Scan for the cell matching the given text and deliver its (X, Y) coordinate at center. 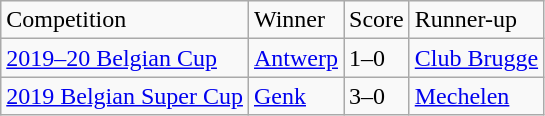
3–0 (377, 96)
Winner (296, 20)
Score (377, 20)
Competition (125, 20)
2019–20 Belgian Cup (125, 58)
Runner-up (476, 20)
Mechelen (476, 96)
Club Brugge (476, 58)
1–0 (377, 58)
Genk (296, 96)
Antwerp (296, 58)
2019 Belgian Super Cup (125, 96)
